Locate the cell with the specified text and output its [x, y] center coordinate. 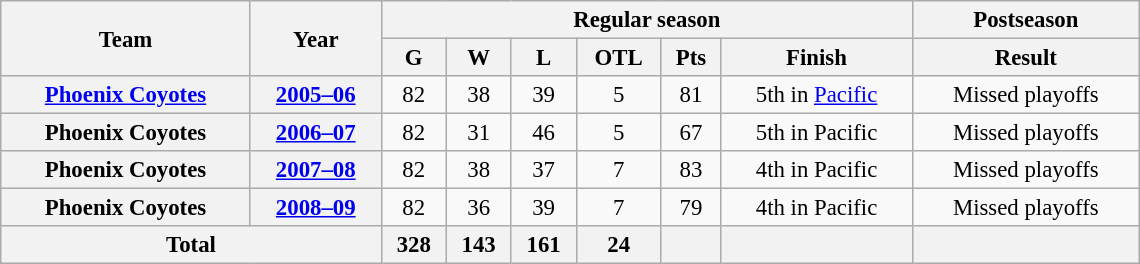
81 [690, 95]
24 [618, 245]
143 [478, 245]
2006–07 [316, 133]
G [414, 58]
31 [478, 133]
2007–08 [316, 170]
Finish [817, 58]
Team [126, 38]
83 [690, 170]
46 [544, 133]
Year [316, 38]
37 [544, 170]
Regular season [646, 20]
36 [478, 208]
Pts [690, 58]
161 [544, 245]
L [544, 58]
Postseason [1026, 20]
Total [192, 245]
Result [1026, 58]
2008–09 [316, 208]
67 [690, 133]
OTL [618, 58]
W [478, 58]
328 [414, 245]
79 [690, 208]
2005–06 [316, 95]
